Search for the cell housing the specified text and yield its [X, Y] center coordinate. 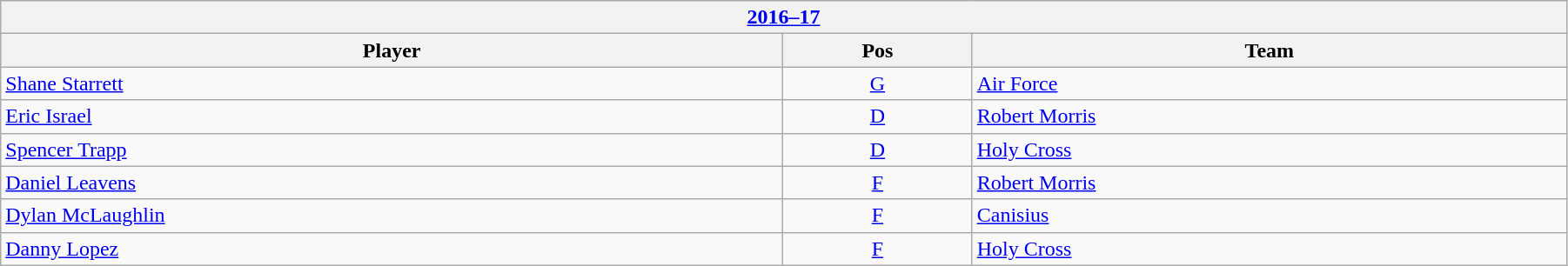
Daniel Leavens [392, 183]
Team [1269, 50]
Player [392, 50]
G [878, 83]
2016–17 [784, 17]
Shane Starrett [392, 83]
Pos [878, 50]
Dylan McLaughlin [392, 216]
Danny Lopez [392, 249]
Canisius [1269, 216]
Spencer Trapp [392, 150]
Air Force [1269, 83]
Eric Israel [392, 116]
